Return [X, Y] of the center of cell containing provided text 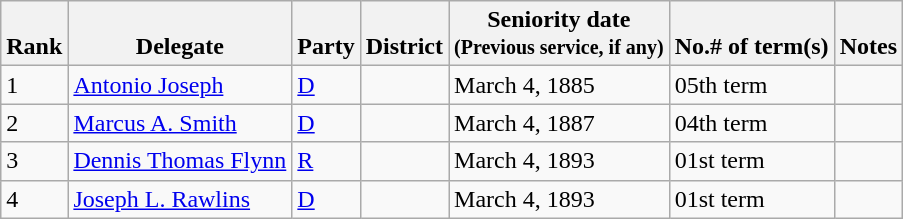
Seniority date(Previous service, if any) [560, 34]
04th term [752, 123]
2 [34, 123]
4 [34, 199]
District [404, 34]
1 [34, 85]
Party [326, 34]
No.# of term(s) [752, 34]
05th term [752, 85]
Rank [34, 34]
March 4, 1885 [560, 85]
Delegate [180, 34]
Joseph L. Rawlins [180, 199]
Antonio Joseph [180, 85]
Dennis Thomas Flynn [180, 161]
March 4, 1887 [560, 123]
3 [34, 161]
Notes [868, 34]
R [326, 161]
Marcus A. Smith [180, 123]
